Scan for the cell matching the given text and deliver its [x, y] coordinate at center. 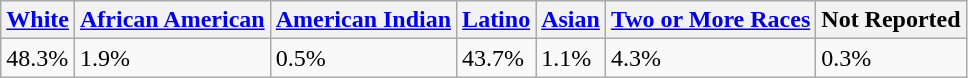
Not Reported [891, 20]
White [38, 20]
American Indian [363, 20]
Asian [571, 20]
48.3% [38, 58]
1.9% [172, 58]
Two or More Races [710, 20]
African American [172, 20]
1.1% [571, 58]
Latino [496, 20]
4.3% [710, 58]
0.5% [363, 58]
43.7% [496, 58]
0.3% [891, 58]
